Scan for the cell matching the given text and deliver its (X, Y) coordinate at center. 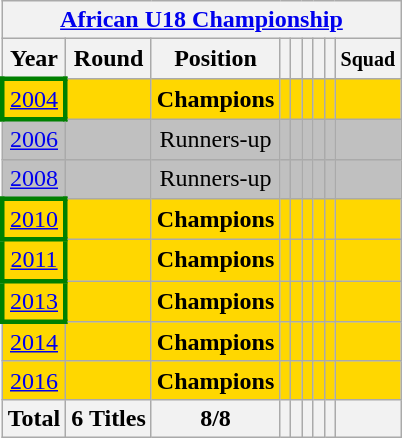
2011 (34, 260)
2013 (34, 302)
Position (215, 59)
2008 (34, 179)
2010 (34, 220)
6 Titles (109, 418)
2006 (34, 139)
Round (109, 59)
Squad (368, 59)
2016 (34, 380)
Year (34, 59)
African U18 Championship (201, 20)
2014 (34, 342)
2004 (34, 98)
8/8 (215, 418)
Total (34, 418)
